Search for the cell housing the specified text and yield its (x, y) center coordinate. 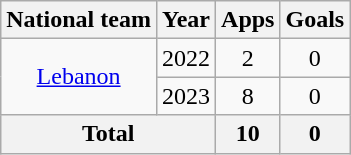
Total (108, 134)
National team (79, 20)
Year (186, 20)
2023 (186, 96)
2022 (186, 58)
8 (248, 96)
2 (248, 58)
Lebanon (79, 77)
Goals (315, 20)
10 (248, 134)
Apps (248, 20)
